From the cell containing the given text, extract its center point as [x, y] coordinate. 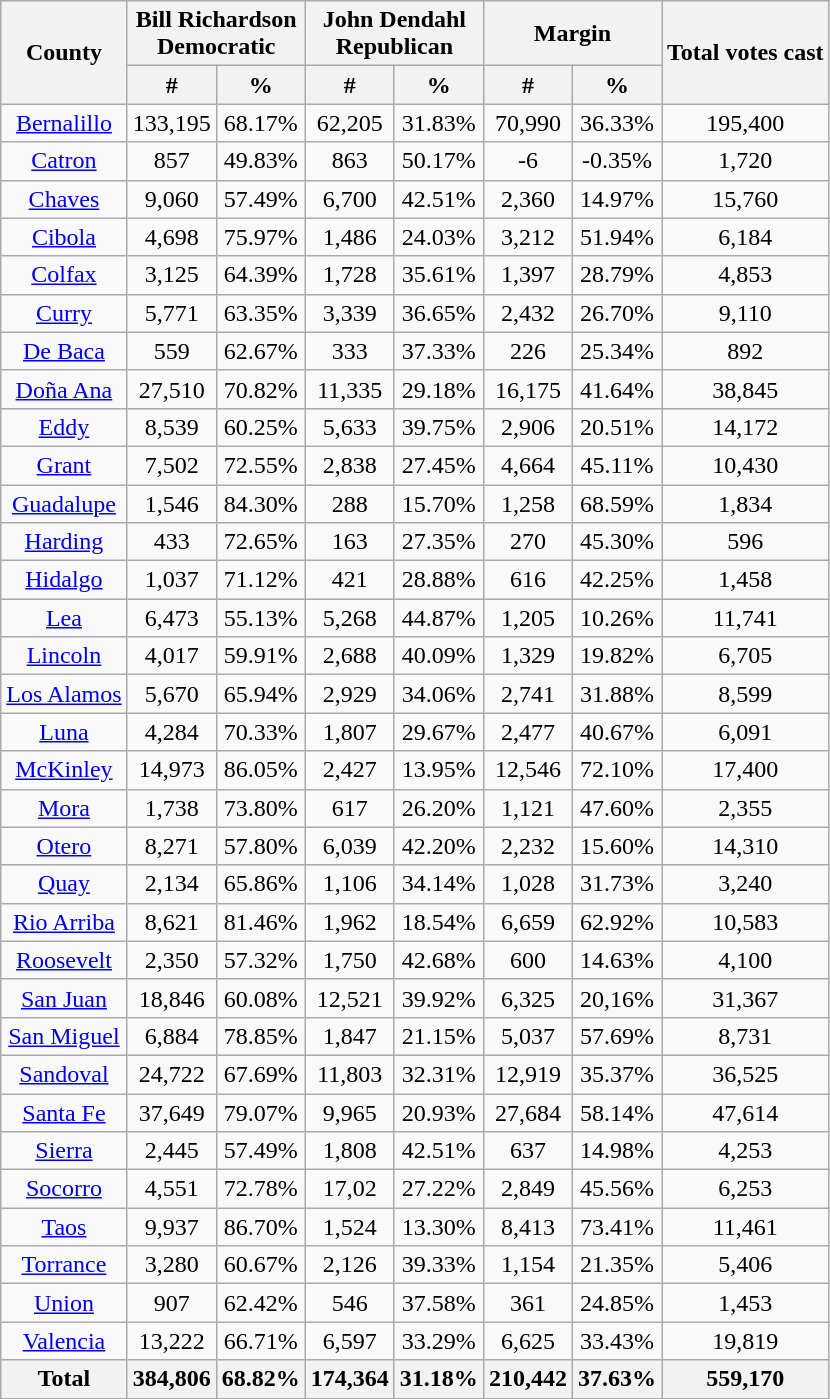
Mora [64, 808]
1,397 [528, 275]
Eddy [64, 427]
2,477 [528, 732]
Quay [64, 884]
4,253 [746, 1151]
2,126 [350, 1265]
47,614 [746, 1113]
Valencia [64, 1341]
9,965 [350, 1113]
35.37% [616, 1074]
1,037 [172, 580]
7,502 [172, 465]
210,442 [528, 1379]
617 [350, 808]
559,170 [746, 1379]
34.06% [438, 694]
15,760 [746, 199]
72.10% [616, 770]
857 [172, 161]
Total votes cast [746, 52]
Socorro [64, 1189]
2,838 [350, 465]
892 [746, 351]
Rio Arriba [64, 922]
24.03% [438, 237]
66.71% [260, 1341]
Grant [64, 465]
33.43% [616, 1341]
45.11% [616, 465]
8,271 [172, 846]
70.33% [260, 732]
2,849 [528, 1189]
9,110 [746, 313]
60.25% [260, 427]
4,551 [172, 1189]
19.82% [616, 656]
Roosevelt [64, 960]
3,240 [746, 884]
6,184 [746, 237]
25.34% [616, 351]
1,738 [172, 808]
68.17% [260, 123]
2,134 [172, 884]
86.05% [260, 770]
Bill RichardsonDemocratic [216, 34]
6,659 [528, 922]
51.94% [616, 237]
12,521 [350, 998]
5,670 [172, 694]
1,121 [528, 808]
Union [64, 1303]
14.97% [616, 199]
18,846 [172, 998]
4,284 [172, 732]
1,807 [350, 732]
4,017 [172, 656]
55.13% [260, 618]
4,853 [746, 275]
616 [528, 580]
559 [172, 351]
67.69% [260, 1074]
68.59% [616, 503]
62.67% [260, 351]
546 [350, 1303]
San Juan [64, 998]
20.51% [616, 427]
Colfax [64, 275]
72.65% [260, 542]
11,461 [746, 1227]
57.69% [616, 1036]
9,060 [172, 199]
73.41% [616, 1227]
21.15% [438, 1036]
37.58% [438, 1303]
14,310 [746, 846]
270 [528, 542]
11,803 [350, 1074]
4,100 [746, 960]
1,458 [746, 580]
17,02 [350, 1189]
174,364 [350, 1379]
6,597 [350, 1341]
1,106 [350, 884]
2,741 [528, 694]
384,806 [172, 1379]
44.87% [438, 618]
Cibola [64, 237]
Taos [64, 1227]
Margin [572, 34]
2,232 [528, 846]
163 [350, 542]
34.14% [438, 884]
Chaves [64, 199]
13,222 [172, 1341]
6,884 [172, 1036]
37,649 [172, 1113]
49.83% [260, 161]
5,633 [350, 427]
1,524 [350, 1227]
Doña Ana [64, 389]
71.12% [260, 580]
38,845 [746, 389]
2,432 [528, 313]
6,473 [172, 618]
29.67% [438, 732]
Lea [64, 618]
Santa Fe [64, 1113]
1,486 [350, 237]
78.85% [260, 1036]
11,335 [350, 389]
1,205 [528, 618]
Sandoval [64, 1074]
37.33% [438, 351]
42.68% [438, 960]
433 [172, 542]
24.85% [616, 1303]
70,990 [528, 123]
Sierra [64, 1151]
8,539 [172, 427]
3,339 [350, 313]
20,16% [616, 998]
8,413 [528, 1227]
421 [350, 580]
Harding [64, 542]
4,698 [172, 237]
72.55% [260, 465]
2,906 [528, 427]
14,973 [172, 770]
133,195 [172, 123]
1,847 [350, 1036]
863 [350, 161]
McKinley [64, 770]
16,175 [528, 389]
11,741 [746, 618]
2,688 [350, 656]
27.22% [438, 1189]
10,583 [746, 922]
4,664 [528, 465]
600 [528, 960]
361 [528, 1303]
31.73% [616, 884]
79.07% [260, 1113]
50.17% [438, 161]
27.35% [438, 542]
2,355 [746, 808]
2,427 [350, 770]
26.20% [438, 808]
1,546 [172, 503]
59.91% [260, 656]
75.97% [260, 237]
62,205 [350, 123]
57.32% [260, 960]
39.92% [438, 998]
1,728 [350, 275]
Torrance [64, 1265]
Guadalupe [64, 503]
1,154 [528, 1265]
6,039 [350, 846]
Los Alamos [64, 694]
2,929 [350, 694]
31.83% [438, 123]
333 [350, 351]
-0.35% [616, 161]
1,329 [528, 656]
1,258 [528, 503]
73.80% [260, 808]
14.63% [616, 960]
17,400 [746, 770]
47.60% [616, 808]
58.14% [616, 1113]
6,625 [528, 1341]
6,700 [350, 199]
De Baca [64, 351]
5,037 [528, 1036]
36.65% [438, 313]
County [64, 52]
9,937 [172, 1227]
26.70% [616, 313]
40.09% [438, 656]
10,430 [746, 465]
60.67% [260, 1265]
41.64% [616, 389]
288 [350, 503]
1,028 [528, 884]
5,268 [350, 618]
64.39% [260, 275]
596 [746, 542]
13.95% [438, 770]
42.25% [616, 580]
31,367 [746, 998]
21.35% [616, 1265]
28.88% [438, 580]
Curry [64, 313]
65.94% [260, 694]
Lincoln [64, 656]
12,546 [528, 770]
31.88% [616, 694]
40.67% [616, 732]
28.79% [616, 275]
5,771 [172, 313]
39.33% [438, 1265]
15.70% [438, 503]
86.70% [260, 1227]
1,720 [746, 161]
36.33% [616, 123]
37.63% [616, 1379]
1,834 [746, 503]
24,722 [172, 1074]
81.46% [260, 922]
3,125 [172, 275]
72.78% [260, 1189]
John DendahlRepublican [394, 34]
36,525 [746, 1074]
39.75% [438, 427]
19,819 [746, 1341]
Bernalillo [64, 123]
San Miguel [64, 1036]
3,212 [528, 237]
10.26% [616, 618]
Catron [64, 161]
65.86% [260, 884]
1,808 [350, 1151]
Total [64, 1379]
6,091 [746, 732]
226 [528, 351]
68.82% [260, 1379]
29.18% [438, 389]
27,684 [528, 1113]
6,705 [746, 656]
60.08% [260, 998]
8,731 [746, 1036]
Hidalgo [64, 580]
3,280 [172, 1265]
84.30% [260, 503]
27,510 [172, 389]
57.80% [260, 846]
15.60% [616, 846]
2,350 [172, 960]
62.42% [260, 1303]
2,445 [172, 1151]
2,360 [528, 199]
907 [172, 1303]
5,406 [746, 1265]
Otero [64, 846]
13.30% [438, 1227]
1,750 [350, 960]
-6 [528, 161]
Luna [64, 732]
45.30% [616, 542]
1,453 [746, 1303]
32.31% [438, 1074]
20.93% [438, 1113]
637 [528, 1151]
35.61% [438, 275]
42.20% [438, 846]
27.45% [438, 465]
6,325 [528, 998]
31.18% [438, 1379]
63.35% [260, 313]
8,621 [172, 922]
12,919 [528, 1074]
14.98% [616, 1151]
62.92% [616, 922]
14,172 [746, 427]
33.29% [438, 1341]
45.56% [616, 1189]
195,400 [746, 123]
6,253 [746, 1189]
1,962 [350, 922]
70.82% [260, 389]
8,599 [746, 694]
18.54% [438, 922]
